Provide the [x, y] coordinate of the cell's center where the given text is located.  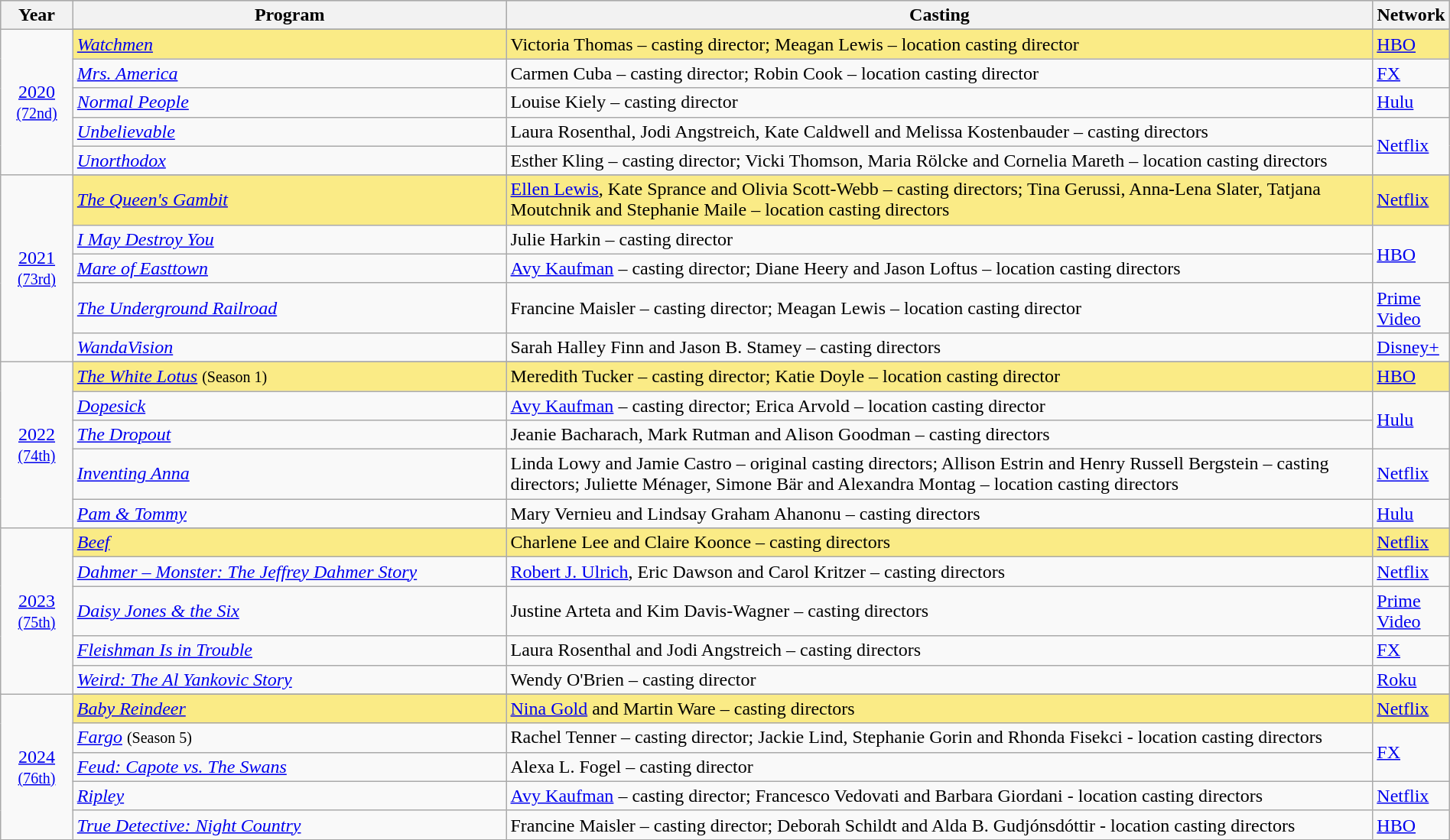
Weird: The Al Yankovic Story [289, 679]
Fargo (Season 5) [289, 738]
2020(72nd) [37, 102]
Sarah Halley Finn and Jason B. Stamey – casting directors [939, 347]
Francine Maisler – casting director; Meagan Lewis – location casting director [939, 307]
2023(75th) [37, 611]
Daisy Jones & the Six [289, 611]
Alexa L. Fogel – casting director [939, 767]
Justine Arteta and Kim Davis-Wagner – casting directors [939, 611]
Casting [939, 15]
Ripley [289, 796]
Unorthodox [289, 161]
2021(73rd) [37, 268]
Program [289, 15]
Victoria Thomas – casting director; Meagan Lewis – location casting director [939, 44]
Avy Kaufman – casting director; Francesco Vedovati and Barbara Giordani - location casting directors [939, 796]
Nina Gold and Martin Ware – casting directors [939, 709]
Julie Harkin – casting director [939, 239]
Dahmer – Monster: The Jeffrey Dahmer Story [289, 572]
The Queen's Gambit [289, 200]
Roku [1411, 679]
Wendy O'Brien – casting director [939, 679]
Baby Reindeer [289, 709]
Pam & Tommy [289, 514]
Mary Vernieu and Lindsay Graham Ahanonu – casting directors [939, 514]
Esther Kling – casting director; Vicki Thomson, Maria Rölcke and Cornelia Mareth – location casting directors [939, 161]
Unbelievable [289, 131]
Year [37, 15]
Jeanie Bacharach, Mark Rutman and Alison Goodman – casting directors [939, 435]
Watchmen [289, 44]
The Underground Railroad [289, 307]
Charlene Lee and Claire Koonce – casting directors [939, 543]
Network [1411, 15]
Carmen Cuba – casting director; Robin Cook – location casting director [939, 73]
Meredith Tucker – casting director; Katie Doyle – location casting director [939, 376]
Laura Rosenthal, Jodi Angstreich, Kate Caldwell and Melissa Kostenbauder – casting directors [939, 131]
Francine Maisler – casting director; Deborah Schildt and Alda B. Gudjónsdóttir - location casting directors [939, 825]
Avy Kaufman – casting director; Diane Heery and Jason Loftus – location casting directors [939, 268]
I May Destroy You [289, 239]
Laura Rosenthal and Jodi Angstreich – casting directors [939, 650]
Mrs. America [289, 73]
Avy Kaufman – casting director; Erica Arvold – location casting director [939, 406]
Louise Kiely – casting director [939, 102]
Dopesick [289, 406]
True Detective: Night Country [289, 825]
Fleishman Is in Trouble [289, 650]
Inventing Anna [289, 474]
Mare of Easttown [289, 268]
WandaVision [289, 347]
Beef [289, 543]
Feud: Capote vs. The Swans [289, 767]
Normal People [289, 102]
Robert J. Ulrich, Eric Dawson and Carol Kritzer – casting directors [939, 572]
2022(74th) [37, 445]
2024(76th) [37, 767]
Rachel Tenner – casting director; Jackie Lind, Stephanie Gorin and Rhonda Fisekci - location casting directors [939, 738]
The Dropout [289, 435]
The White Lotus (Season 1) [289, 376]
Disney+ [1411, 347]
